Return the [X, Y] coordinate for the center point of the cell that contains the specified text.  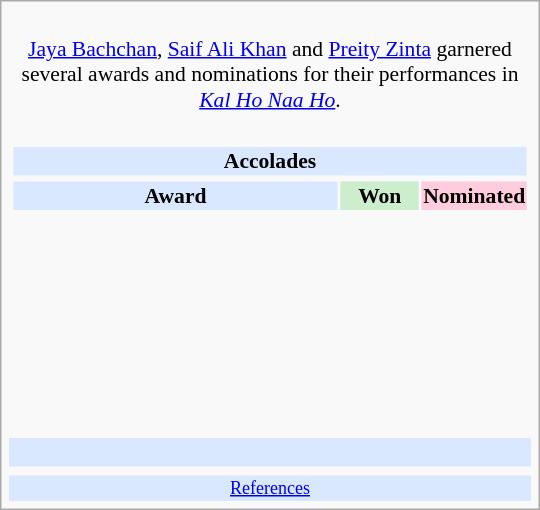
Won [380, 195]
Accolades Award Won Nominated [270, 276]
Award [175, 195]
Jaya Bachchan, Saif Ali Khan and Preity Zinta garnered several awards and nominations for their performances in Kal Ho Naa Ho. [270, 62]
Nominated [474, 195]
Accolades [270, 161]
References [270, 488]
